Output the [X, Y] coordinate of the center of the cell containing the given text.  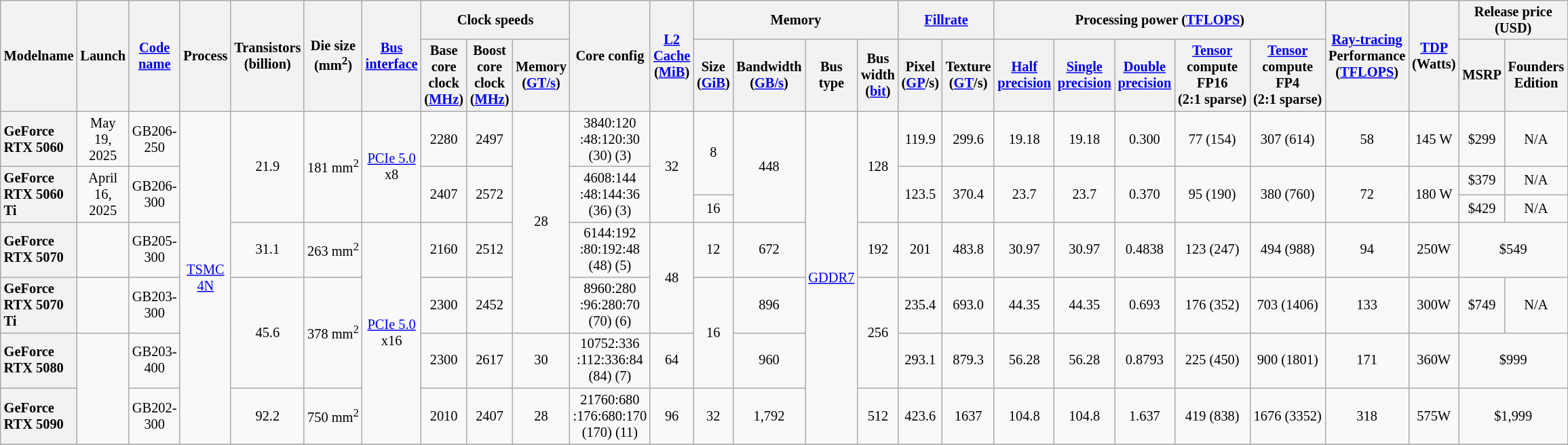
300W [1434, 305]
Ray-tracing Performance (TFLOPS) [1366, 56]
12 [713, 250]
PCIe 5.0 x8 [392, 167]
Pixel (GP/s) [920, 75]
750 mm2 [333, 416]
0.693 [1145, 305]
45.6 [267, 332]
879.3 [968, 360]
176 (352) [1212, 305]
378 mm2 [333, 332]
Release price (USD) [1513, 20]
$549 [1513, 250]
Transistors (billion) [267, 56]
TSMC 4N [205, 277]
6144:192 :80:192:48 (48) (5) [610, 250]
GB205-300 [155, 250]
380 (760) [1288, 194]
263 mm2 [333, 250]
GeForce RTX 5070 Ti [39, 305]
180 W [1434, 194]
256 [878, 332]
512 [878, 416]
Code name [155, 56]
GeForce RTX 5070 [39, 250]
Processing power (TFLOPS) [1160, 20]
235.4 [920, 305]
128 [878, 167]
145 W [1434, 139]
77 (154) [1212, 139]
31.1 [267, 250]
58 [1366, 139]
Bus width (bit) [878, 75]
96 [672, 416]
GB202-300 [155, 416]
494 (988) [1288, 250]
Bandwidth (GB/s) [769, 75]
299.6 [968, 139]
GB206-300 [155, 194]
0.300 [1145, 139]
119.9 [920, 139]
10752:336 :112:336:84 (84) (7) [610, 360]
575W [1434, 416]
2617 [490, 360]
94 [1366, 250]
Double precision [1145, 75]
419 (838) [1212, 416]
693.0 [968, 305]
64 [672, 360]
Die size (mm2) [333, 56]
L2 Cache (MiB) [672, 56]
Bus interface [392, 56]
Clock speeds [495, 20]
960 [769, 360]
$299 [1482, 139]
72 [1366, 194]
GB203-300 [155, 305]
318 [1366, 416]
1637 [968, 416]
Tensor compute FP16 (2:1 sparse) [1212, 75]
1676 (3352) [1288, 416]
201 [920, 250]
Memory [796, 20]
900 (1801) [1288, 360]
448 [769, 167]
Modelname [39, 56]
30 [541, 360]
Founders Edition [1536, 75]
Base core clock (MHz) [444, 75]
Launch [103, 56]
133 [1366, 305]
307 (614) [1288, 139]
$1,999 [1513, 416]
Bus type [832, 75]
May 19, 2025 [103, 139]
GeForce RTX 5060 [39, 139]
GeForce RTX 5090 [39, 416]
Size (GiB) [713, 75]
423.6 [920, 416]
Texture (GT/s) [968, 75]
TDP (Watts) [1434, 56]
Half precision [1025, 75]
Fillrate [946, 20]
171 [1366, 360]
$379 [1482, 180]
370.4 [968, 194]
GB203-400 [155, 360]
GeForce RTX 5080 [39, 360]
672 [769, 250]
2010 [444, 416]
192 [878, 250]
123.5 [920, 194]
21760:680 :176:680:170 (170) (11) [610, 416]
181 mm2 [333, 167]
2452 [490, 305]
April 16, 2025 [103, 194]
250W [1434, 250]
8960:280 :96:280:70 (70) (6) [610, 305]
2497 [490, 139]
Tensor compute FP4 (2:1 sparse) [1288, 75]
MSRP [1482, 75]
21.9 [267, 167]
293.1 [920, 360]
703 (1406) [1288, 305]
GeForce RTX 5060 Ti [39, 194]
GB206-250 [155, 139]
0.370 [1145, 194]
0.4838 [1145, 250]
PCIe 5.0 x16 [392, 332]
$749 [1482, 305]
Process [205, 56]
0.8793 [1145, 360]
$999 [1513, 360]
123 (247) [1212, 250]
Boost core clock (MHz) [490, 75]
Single precision [1084, 75]
95 (190) [1212, 194]
92.2 [267, 416]
1,792 [769, 416]
48 [672, 277]
2512 [490, 250]
2160 [444, 250]
896 [769, 305]
4608:144 :48:144:36 (36) (3) [610, 194]
Core config [610, 56]
2280 [444, 139]
8 [713, 153]
483.8 [968, 250]
2572 [490, 194]
GDDR7 [832, 277]
$429 [1482, 208]
1.637 [1145, 416]
3840:120 :48:120:30 (30) (3) [610, 139]
225 (450) [1212, 360]
Memory (GT/s) [541, 75]
360W [1434, 360]
